Provide the [X, Y] coordinate of the cell's center where the given text is located.  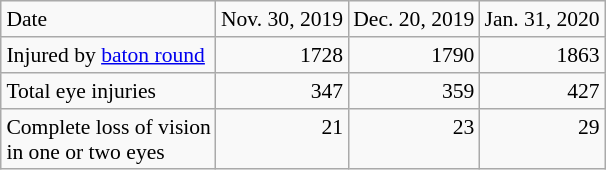
Dec. 20, 2019 [414, 19]
359 [414, 91]
Injured by baton round [108, 55]
Complete loss of visionin one or two eyes [108, 138]
1790 [414, 55]
21 [282, 138]
1728 [282, 55]
23 [414, 138]
Nov. 30, 2019 [282, 19]
1863 [542, 55]
347 [282, 91]
Jan. 31, 2020 [542, 19]
Total eye injuries [108, 91]
427 [542, 91]
Date [108, 19]
29 [542, 138]
